Find where the given text appears and provide that cell's center as [X, Y] coordinate. 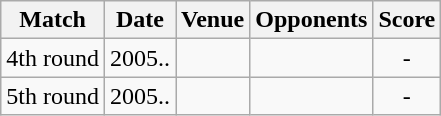
Opponents [312, 20]
Date [140, 20]
4th round [53, 58]
5th round [53, 96]
Match [53, 20]
Venue [213, 20]
Score [407, 20]
